Capture the cell that displays the provided text and extract its [x, y] central coordinate. 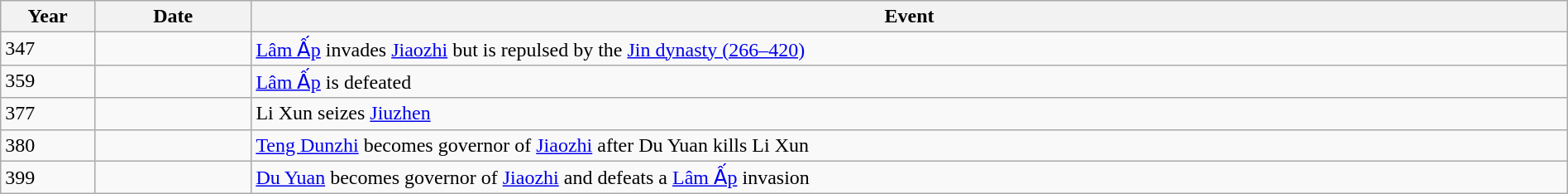
377 [48, 114]
Date [172, 17]
Lâm Ấp invades Jiaozhi but is repulsed by the Jin dynasty (266–420) [910, 49]
347 [48, 49]
380 [48, 145]
399 [48, 177]
Year [48, 17]
359 [48, 81]
Du Yuan becomes governor of Jiaozhi and defeats a Lâm Ấp invasion [910, 177]
Teng Dunzhi becomes governor of Jiaozhi after Du Yuan kills Li Xun [910, 145]
Event [910, 17]
Li Xun seizes Jiuzhen [910, 114]
Lâm Ấp is defeated [910, 81]
